Find where the given text appears and provide that cell's center as (X, Y) coordinate. 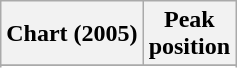
Chart (2005) (72, 34)
Peakposition (189, 34)
